Locate the cell with the specified text and output its (X, Y) center coordinate. 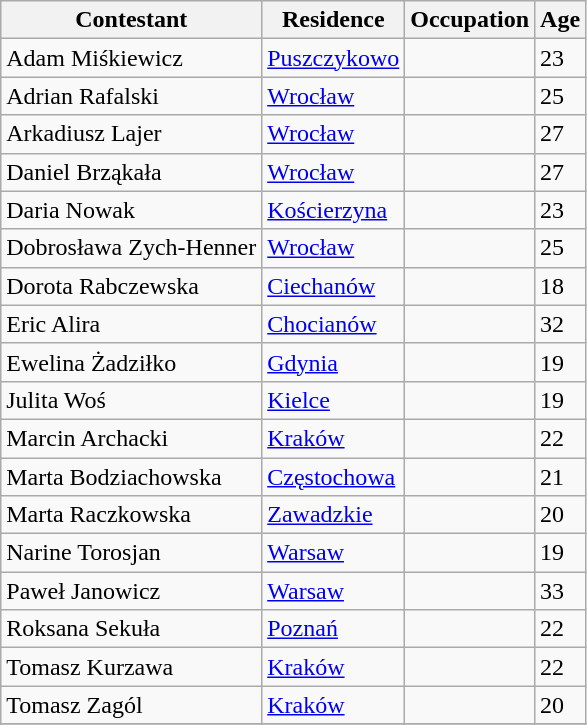
Dorota Rabczewska (132, 286)
Occupation (470, 20)
Daria Nowak (132, 210)
Kielce (334, 400)
Narine Torosjan (132, 553)
Adam Miśkiewicz (132, 58)
Kościerzyna (334, 210)
Residence (334, 20)
Marcin Archacki (132, 438)
Eric Alira (132, 324)
Roksana Sekuła (132, 629)
Ewelina Żadziłko (132, 362)
Poznań (334, 629)
Częstochowa (334, 477)
Tomasz Kurzawa (132, 667)
Adrian Rafalski (132, 96)
Tomasz Zagól (132, 705)
Julita Woś (132, 400)
Chocianów (334, 324)
Contestant (132, 20)
18 (560, 286)
Marta Raczkowska (132, 515)
Dobrosława Zych-Henner (132, 248)
32 (560, 324)
Ciechanów (334, 286)
Marta Bodziachowska (132, 477)
Age (560, 20)
Daniel Brząkała (132, 172)
21 (560, 477)
Gdynia (334, 362)
Arkadiusz Lajer (132, 134)
Zawadzkie (334, 515)
33 (560, 591)
Puszczykowo (334, 58)
Paweł Janowicz (132, 591)
